Determine the [x, y] coordinate at the center of the cell enclosing the given text.  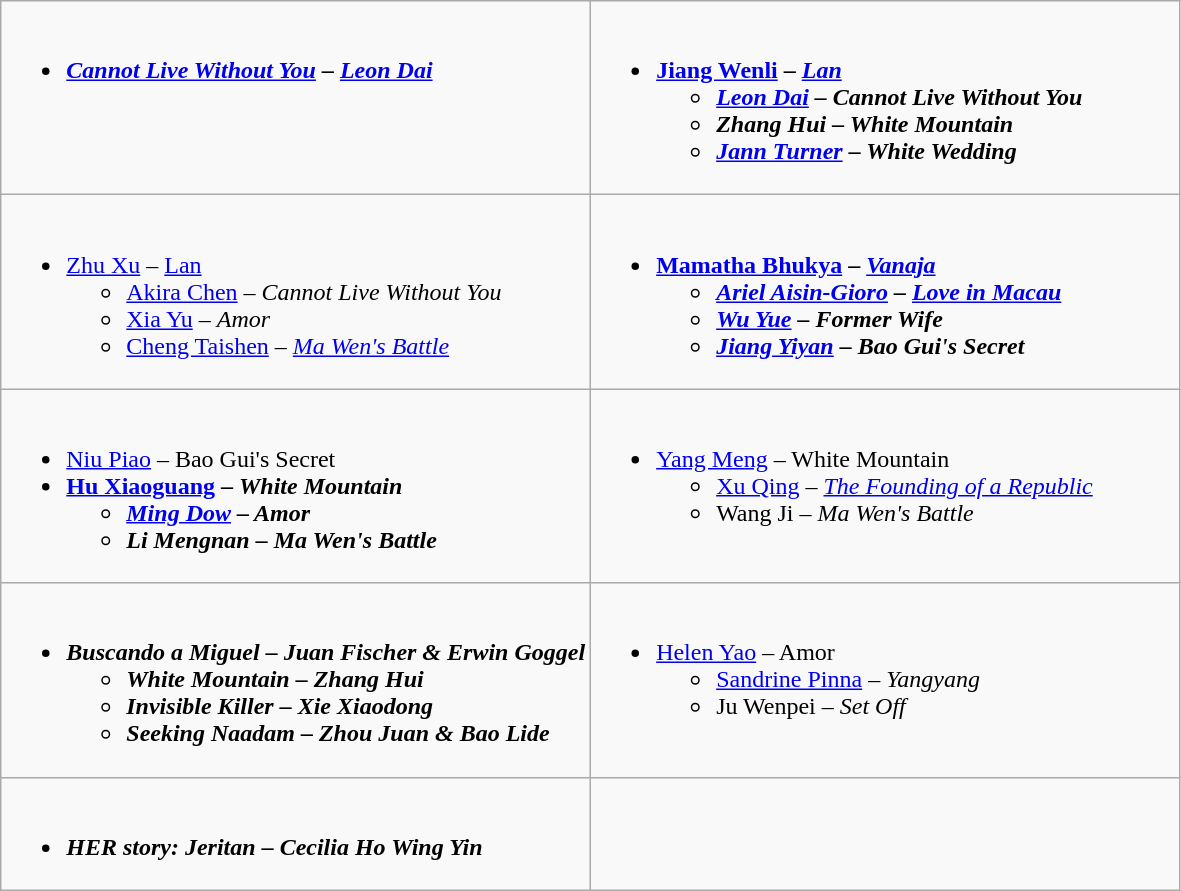
HER story: Jeritan – Cecilia Ho Wing Yin [296, 834]
Jiang Wenli – LanLeon Dai – Cannot Live Without YouZhang Hui – White MountainJann Turner – White Wedding [886, 98]
Zhu Xu – LanAkira Chen – Cannot Live Without YouXia Yu – AmorCheng Taishen – Ma Wen's Battle [296, 292]
Helen Yao – AmorSandrine Pinna – YangyangJu Wenpei – Set Off [886, 680]
Cannot Live Without You – Leon Dai [296, 98]
Niu Piao – Bao Gui's SecretHu Xiaoguang – White MountainMing Dow – AmorLi Mengnan – Ma Wen's Battle [296, 486]
Yang Meng – White MountainXu Qing – The Founding of a RepublicWang Ji – Ma Wen's Battle [886, 486]
Mamatha Bhukya – VanajaAriel Aisin-Gioro – Love in MacauWu Yue – Former WifeJiang Yiyan – Bao Gui's Secret [886, 292]
Buscando a Miguel – Juan Fischer & Erwin GoggelWhite Mountain – Zhang HuiInvisible Killer – Xie XiaodongSeeking Naadam – Zhou Juan & Bao Lide [296, 680]
